Extract the (x, y) coordinate from the center of the cell holding the provided text.  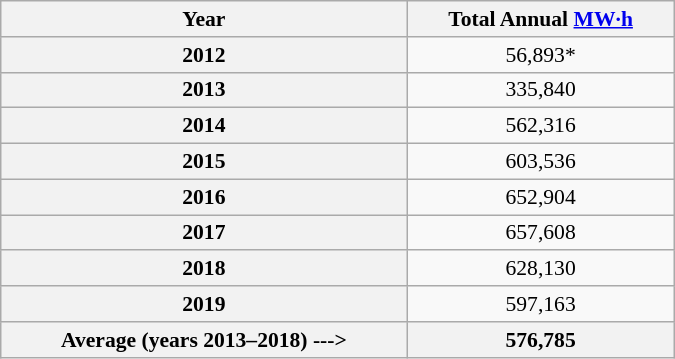
597,163 (540, 304)
Year (204, 19)
Total Annual MW·h (540, 19)
2014 (204, 126)
2016 (204, 197)
2012 (204, 55)
2018 (204, 269)
2017 (204, 233)
2013 (204, 90)
576,785 (540, 340)
2015 (204, 162)
652,904 (540, 197)
2019 (204, 304)
Average (years 2013–2018) ---> (204, 340)
56,893* (540, 55)
335,840 (540, 90)
562,316 (540, 126)
628,130 (540, 269)
657,608 (540, 233)
603,536 (540, 162)
